Extract the (X, Y) coordinate from the center of the cell holding the provided text.  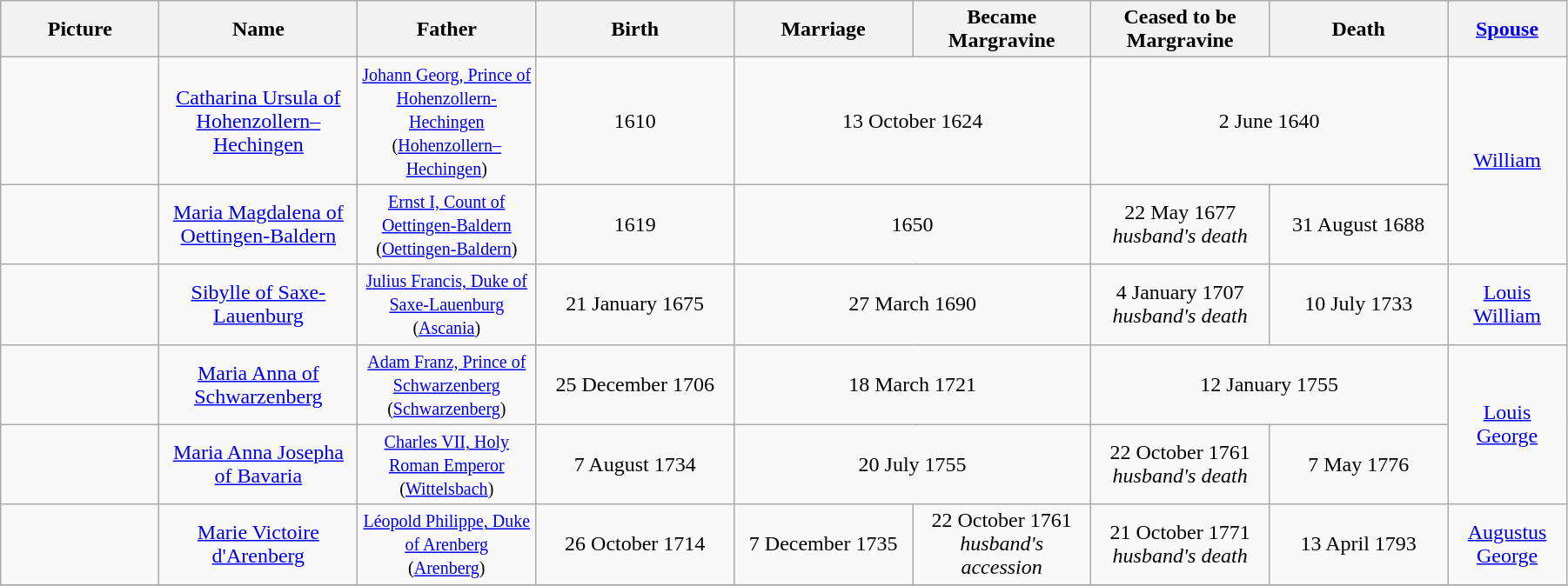
18 March 1721 (913, 384)
Catharina Ursula of Hohenzollern–Hechingen (258, 121)
Sibylle of Saxe-Lauenburg (258, 304)
Louis George (1507, 424)
4 January 1707husband's death (1180, 304)
Picture (80, 30)
22 October 1761husband's accession (1002, 544)
Adam Franz, Prince of Schwarzenberg(Schwarzenberg) (447, 384)
Augustus George (1507, 544)
Ceased to be Margravine (1180, 30)
27 March 1690 (913, 304)
Ernst I, Count of Oettingen-Baldern(Oettingen-Baldern) (447, 224)
Marriage (823, 30)
Became Margravine (1002, 30)
7 December 1735 (823, 544)
1650 (913, 224)
Father (447, 30)
7 May 1776 (1359, 464)
1610 (635, 121)
Louis William (1507, 304)
Léopold Philippe, Duke of Arenberg(Arenberg) (447, 544)
Maria Anna of Schwarzenberg (258, 384)
21 January 1675 (635, 304)
Marie Victoire d'Arenberg (258, 544)
25 December 1706 (635, 384)
2 June 1640 (1270, 121)
31 August 1688 (1359, 224)
10 July 1733 (1359, 304)
22 October 1761husband's death (1180, 464)
William (1507, 161)
Maria Anna Josepha of Bavaria (258, 464)
20 July 1755 (913, 464)
13 October 1624 (913, 121)
Charles VII, Holy Roman Emperor(Wittelsbach) (447, 464)
Johann Georg, Prince of Hohenzollern-Hechingen(Hohenzollern–Hechingen) (447, 121)
Birth (635, 30)
13 April 1793 (1359, 544)
12 January 1755 (1270, 384)
21 October 1771husband's death (1180, 544)
1619 (635, 224)
Julius Francis, Duke of Saxe-Lauenburg(Ascania) (447, 304)
22 May 1677husband's death (1180, 224)
Death (1359, 30)
7 August 1734 (635, 464)
26 October 1714 (635, 544)
Maria Magdalena of Oettingen-Baldern (258, 224)
Spouse (1507, 30)
Name (258, 30)
